From the cell containing the given text, extract its center point as [X, Y] coordinate. 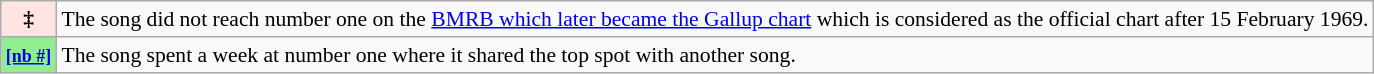
[nb #] [29, 55]
The song spent a week at number one where it shared the top spot with another song. [714, 55]
The song did not reach number one on the BMRB which later became the Gallup chart which is considered as the official chart after 15 February 1969. [714, 19]
‡ [29, 19]
